Extract the [x, y] coordinate from the center of the cell holding the provided text.  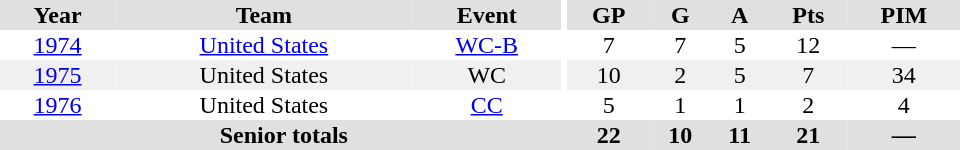
Senior totals [284, 135]
1975 [58, 75]
34 [904, 75]
22 [609, 135]
G [680, 15]
PIM [904, 15]
WC [487, 75]
Pts [808, 15]
1974 [58, 45]
11 [740, 135]
Event [487, 15]
Team [264, 15]
4 [904, 105]
21 [808, 135]
CC [487, 105]
12 [808, 45]
A [740, 15]
GP [609, 15]
Year [58, 15]
WC-B [487, 45]
1976 [58, 105]
